Capture the cell that displays the provided text and extract its [X, Y] central coordinate. 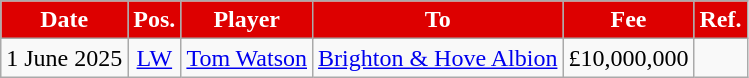
Player [247, 20]
Brighton & Hove Albion [438, 58]
Fee [628, 20]
To [438, 20]
Pos. [154, 20]
LW [154, 58]
Tom Watson [247, 58]
1 June 2025 [64, 58]
£10,000,000 [628, 58]
Ref. [720, 20]
Date [64, 20]
